Return the (x, y) coordinate for the center point of the cell that contains the specified text.  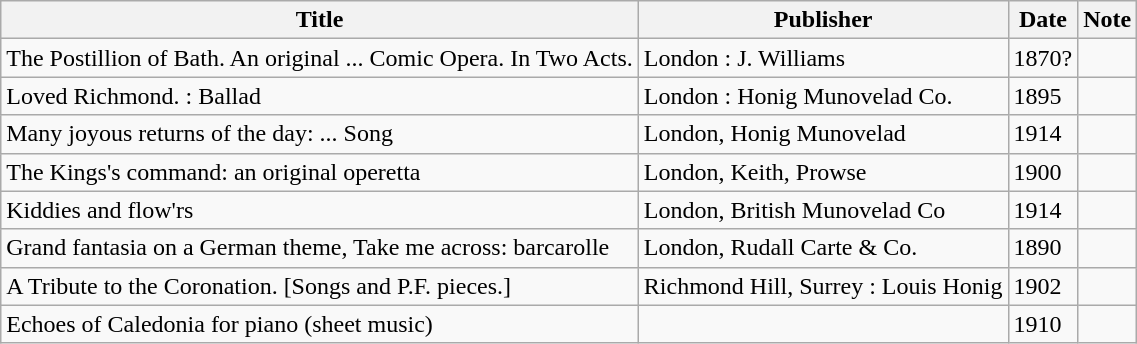
London, Honig Munovelad (823, 134)
Richmond Hill, Surrey : Louis Honig (823, 286)
London, Keith, Prowse (823, 172)
Publisher (823, 20)
A Tribute to the Coronation. [Songs and P.F. pieces.] (320, 286)
1890 (1043, 248)
Grand fantasia on a German theme, Take me across: barcarolle (320, 248)
1910 (1043, 324)
Echoes of Caledonia for piano (sheet music) (320, 324)
Loved Richmond. : Ballad (320, 96)
1870? (1043, 58)
1900 (1043, 172)
Many joyous returns of the day: ... Song (320, 134)
London, British Munovelad Co (823, 210)
London, Rudall Carte & Co. (823, 248)
Note (1108, 20)
London : J. Williams (823, 58)
Title (320, 20)
Date (1043, 20)
1902 (1043, 286)
London : Honig Munovelad Co. (823, 96)
The Kings's command: an original operetta (320, 172)
1895 (1043, 96)
Kiddies and flow'rs (320, 210)
The Postillion of Bath. An original ... Comic Opera. In Two Acts. (320, 58)
